Detect which cell encompasses the target text, then output its (X, Y) center coordinate. 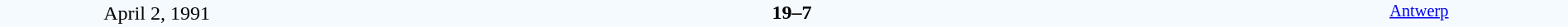
April 2, 1991 (157, 13)
Antwerp (1419, 13)
19–7 (791, 12)
